Determine the (X, Y) coordinate at the center of the cell enclosing the given text.  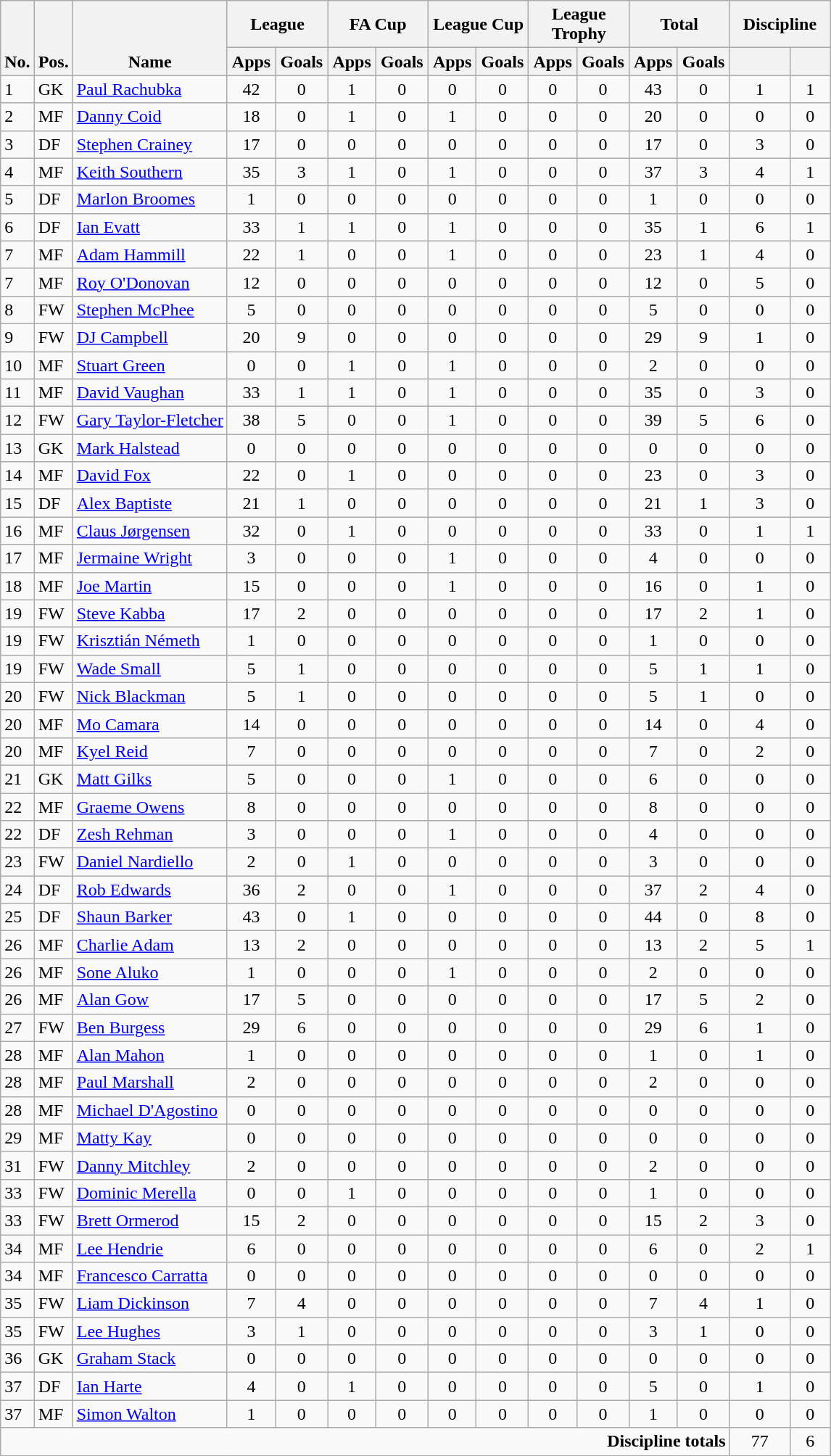
Ian Harte (149, 1386)
25 (17, 917)
Joe Martin (149, 586)
Liam Dickinson (149, 1304)
League Trophy (579, 25)
League Cup (479, 25)
FA Cup (379, 25)
Stephen Crainey (149, 144)
Danny Mitchley (149, 1165)
Paul Marshall (149, 1083)
Kyel Reid (149, 751)
Dominic Merella (149, 1193)
Nick Blackman (149, 696)
Stephen McPhee (149, 310)
Brett Ormerod (149, 1220)
Total (680, 25)
Adam Hammill (149, 255)
10 (17, 365)
Ben Burgess (149, 1027)
Simon Walton (149, 1414)
Jermaine Wright (149, 558)
Rob Edwards (149, 890)
Steve Kabba (149, 613)
Zesh Rehman (149, 835)
Krisztián Németh (149, 641)
Claus Jørgensen (149, 531)
Mo Camara (149, 724)
11 (17, 393)
31 (17, 1165)
Gary Taylor-Fletcher (149, 421)
Paul Rachubka (149, 89)
Daniel Nardiello (149, 862)
Graeme Owens (149, 807)
David Vaughan (149, 393)
No. (17, 38)
Discipline totals (365, 1441)
Pos. (54, 38)
Matt Gilks (149, 779)
27 (17, 1027)
Alan Gow (149, 1000)
Roy O'Donovan (149, 282)
24 (17, 890)
39 (654, 421)
Lee Hughes (149, 1331)
Keith Southern (149, 172)
Lee Hendrie (149, 1248)
Stuart Green (149, 365)
Shaun Barker (149, 917)
Alan Mahon (149, 1055)
32 (251, 531)
David Fox (149, 476)
42 (251, 89)
Danny Coid (149, 117)
Alex Baptiste (149, 503)
Discipline (780, 25)
44 (654, 917)
Wade Small (149, 669)
Matty Kay (149, 1138)
Marlon Broomes (149, 199)
Michael D'Agostino (149, 1110)
Francesco Carratta (149, 1276)
77 (760, 1441)
DJ Campbell (149, 337)
Name (149, 38)
Mark Halstead (149, 448)
League (277, 25)
Charlie Adam (149, 945)
Graham Stack (149, 1359)
38 (251, 421)
Ian Evatt (149, 227)
Sone Aluko (149, 972)
